Capture the cell that displays the provided text and extract its (x, y) central coordinate. 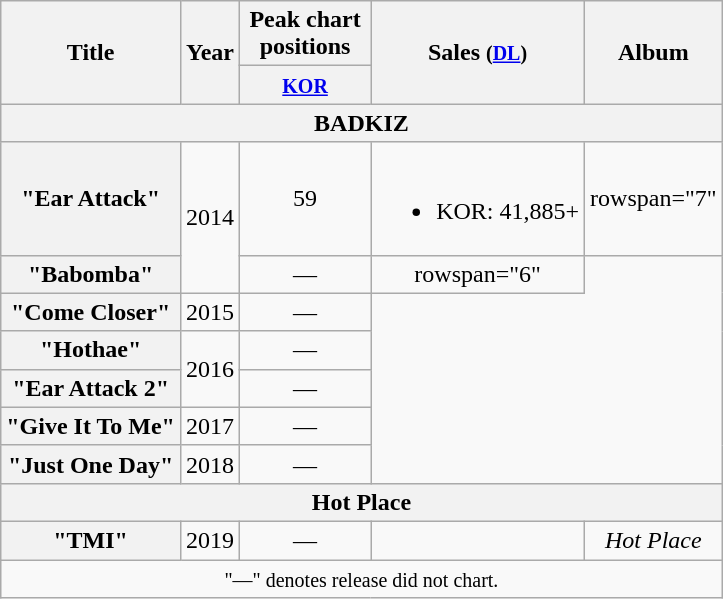
Title (91, 52)
"Give It To Me" (91, 426)
Year (210, 52)
2019 (210, 540)
BADKIZ (362, 123)
rowspan="7" (654, 198)
KOR: 41,885+ (478, 198)
"Come Closer" (91, 312)
2018 (210, 464)
2015 (210, 312)
"Ear Attack 2" (91, 388)
"Ear Attack" (91, 198)
"Just One Day" (91, 464)
2017 (210, 426)
2016 (210, 369)
Peak chart positions (306, 34)
Album (654, 52)
KOR (306, 85)
"TMI" (91, 540)
59 (306, 198)
"Babomba" (91, 274)
2014 (210, 218)
"—" denotes release did not chart. (362, 579)
"Hothae" (91, 350)
Sales (DL) (478, 52)
rowspan="6" (478, 274)
